Search for the cell housing the specified text and yield its [X, Y] center coordinate. 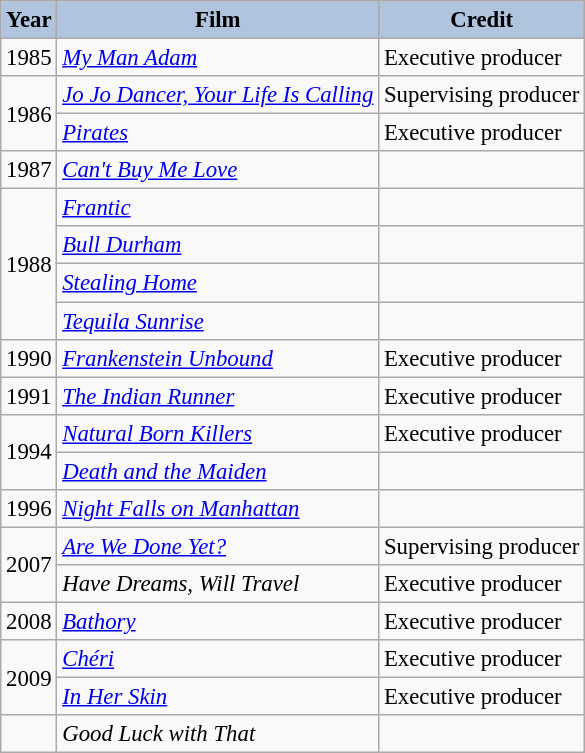
Pirates [218, 133]
My Man Adam [218, 58]
The Indian Runner [218, 396]
Chéri [218, 659]
1986 [29, 114]
1985 [29, 58]
1988 [29, 264]
Natural Born Killers [218, 433]
Bull Durham [218, 245]
Frantic [218, 208]
In Her Skin [218, 697]
Have Dreams, Will Travel [218, 584]
1996 [29, 509]
1994 [29, 452]
Good Luck with That [218, 734]
2009 [29, 678]
Tequila Sunrise [218, 321]
Night Falls on Manhattan [218, 509]
Year [29, 20]
1990 [29, 358]
2008 [29, 621]
Film [218, 20]
Can't Buy Me Love [218, 170]
Bathory [218, 621]
1991 [29, 396]
Frankenstein Unbound [218, 358]
Stealing Home [218, 283]
Jo Jo Dancer, Your Life Is Calling [218, 95]
Are We Done Yet? [218, 546]
1987 [29, 170]
2007 [29, 564]
Death and the Maiden [218, 471]
Credit [482, 20]
